Identify which cell holds the provided text, then report its [x, y] central coordinate. 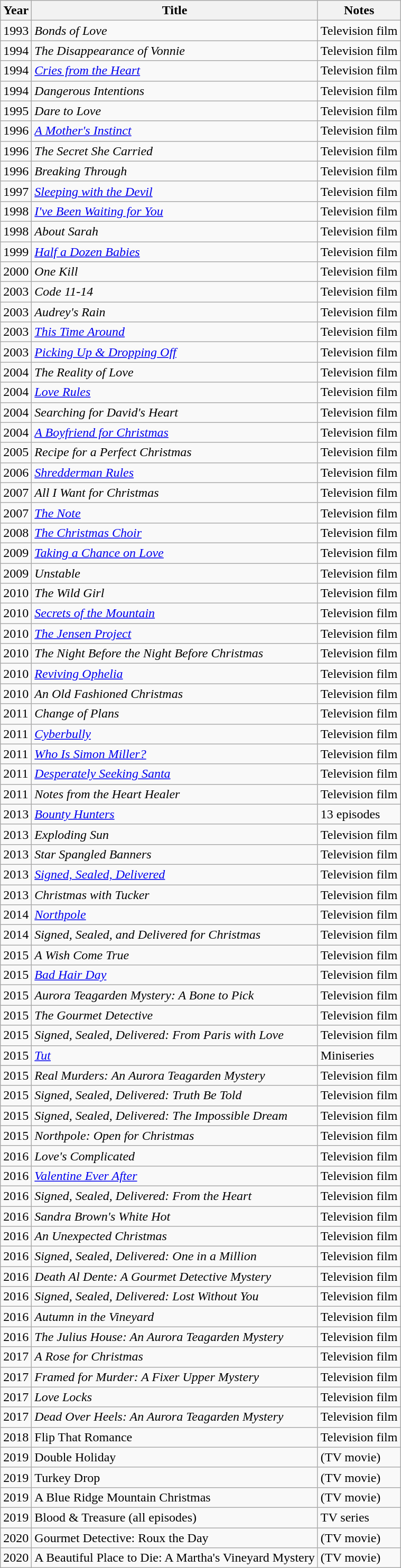
Audrey's Rain [174, 312]
The Christmas Choir [174, 533]
2005 [16, 452]
A Boyfriend for Christmas [174, 432]
Desperately Seeking Santa [174, 774]
Autumn in the Vineyard [174, 1317]
Signed, Sealed, Delivered: Lost Without You [174, 1297]
About Sarah [174, 231]
Signed, Sealed, Delivered: From Paris with Love [174, 1035]
Shredderman Rules [174, 473]
The Night Before the Night Before Christmas [174, 654]
A Beautiful Place to Die: A Martha's Vineyard Mystery [174, 1558]
Bounty Hunters [174, 814]
Bad Hair Day [174, 975]
Love's Complicated [174, 1156]
2008 [16, 533]
Bonds of Love [174, 31]
Breaking Through [174, 171]
The Wild Girl [174, 593]
Unstable [174, 573]
Signed, Sealed, Delivered: One in a Million [174, 1257]
1997 [16, 191]
The Reality of Love [174, 372]
The Note [174, 513]
I've Been Waiting for You [174, 211]
Cries from the Heart [174, 71]
Dead Over Heels: An Aurora Teagarden Mystery [174, 1417]
Signed, Sealed, Delivered: Truth Be Told [174, 1095]
Secrets of the Mountain [174, 613]
Death Al Dente: A Gourmet Detective Mystery [174, 1277]
Turkey Drop [174, 1477]
1999 [16, 252]
Signed, Sealed, and Delivered for Christmas [174, 935]
Valentine Ever After [174, 1176]
This Time Around [174, 332]
1995 [16, 111]
A Blue Ridge Mountain Christmas [174, 1497]
Flip That Romance [174, 1437]
A Rose for Christmas [174, 1357]
Blood & Treasure (all episodes) [174, 1517]
An Old Fashioned Christmas [174, 694]
The Secret She Carried [174, 151]
TV series [359, 1517]
Cyberbully [174, 734]
Taking a Chance on Love [174, 553]
Gourmet Detective: Roux the Day [174, 1538]
Star Spangled Banners [174, 854]
Who Is Simon Miller? [174, 754]
Real Murders: An Aurora Teagarden Mystery [174, 1075]
Signed, Sealed, Delivered [174, 874]
2018 [16, 1437]
Notes [359, 11]
Change of Plans [174, 714]
A Mother's Instinct [174, 131]
Love Locks [174, 1397]
2006 [16, 473]
Framed for Murder: A Fixer Upper Mystery [174, 1377]
Picking Up & Dropping Off [174, 352]
Northpole: Open for Christmas [174, 1136]
A Wish Come True [174, 955]
The Julius House: An Aurora Teagarden Mystery [174, 1337]
Signed, Sealed, Delivered: From the Heart [174, 1196]
13 episodes [359, 814]
Sandra Brown's White Hot [174, 1216]
Dare to Love [174, 111]
One Kill [174, 272]
2000 [16, 272]
Double Holiday [174, 1457]
Love Rules [174, 392]
All I Want for Christmas [174, 493]
1993 [16, 31]
Searching for David's Heart [174, 412]
Notes from the Heart Healer [174, 794]
An Unexpected Christmas [174, 1236]
The Disappearance of Vonnie [174, 51]
Year [16, 11]
Sleeping with the Devil [174, 191]
Aurora Teagarden Mystery: A Bone to Pick [174, 995]
Christmas with Tucker [174, 895]
Exploding Sun [174, 834]
Tut [174, 1055]
Miniseries [359, 1055]
Signed, Sealed, Delivered: The Impossible Dream [174, 1116]
Reviving Ophelia [174, 674]
Northpole [174, 915]
The Jensen Project [174, 634]
Dangerous Intentions [174, 91]
The Gourmet Detective [174, 1015]
Half a Dozen Babies [174, 252]
Code 11-14 [174, 292]
Title [174, 11]
Recipe for a Perfect Christmas [174, 452]
